Extract the [X, Y] coordinate from the center of the cell holding the provided text.  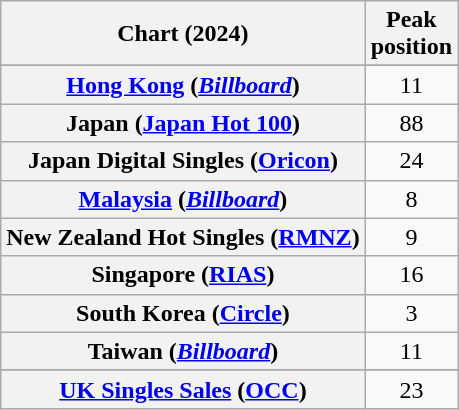
Chart (2024) [183, 34]
Peakposition [411, 34]
Japan Digital Singles (Oricon) [183, 161]
8 [411, 199]
Hong Kong (Billboard) [183, 85]
Taiwan (Billboard) [183, 351]
88 [411, 123]
Malaysia (Billboard) [183, 199]
16 [411, 275]
23 [411, 389]
UK Singles Sales (OCC) [183, 389]
Singapore (RIAS) [183, 275]
South Korea (Circle) [183, 313]
Japan (Japan Hot 100) [183, 123]
24 [411, 161]
3 [411, 313]
New Zealand Hot Singles (RMNZ) [183, 237]
9 [411, 237]
